Return [x, y] of the center of cell containing provided text 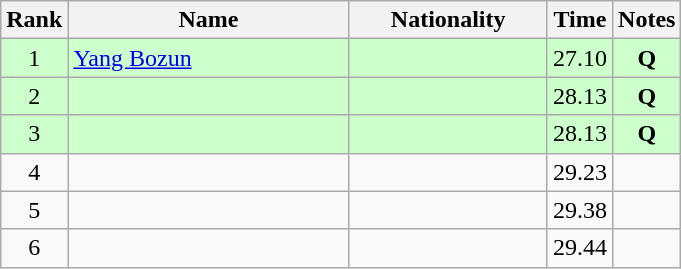
5 [34, 210]
4 [34, 172]
1 [34, 58]
6 [34, 248]
Name [208, 20]
Yang Bozun [208, 58]
2 [34, 96]
Time [580, 20]
3 [34, 134]
27.10 [580, 58]
Rank [34, 20]
29.23 [580, 172]
Nationality [448, 20]
29.44 [580, 248]
29.38 [580, 210]
Notes [647, 20]
